Capture the cell that displays the provided text and extract its (X, Y) central coordinate. 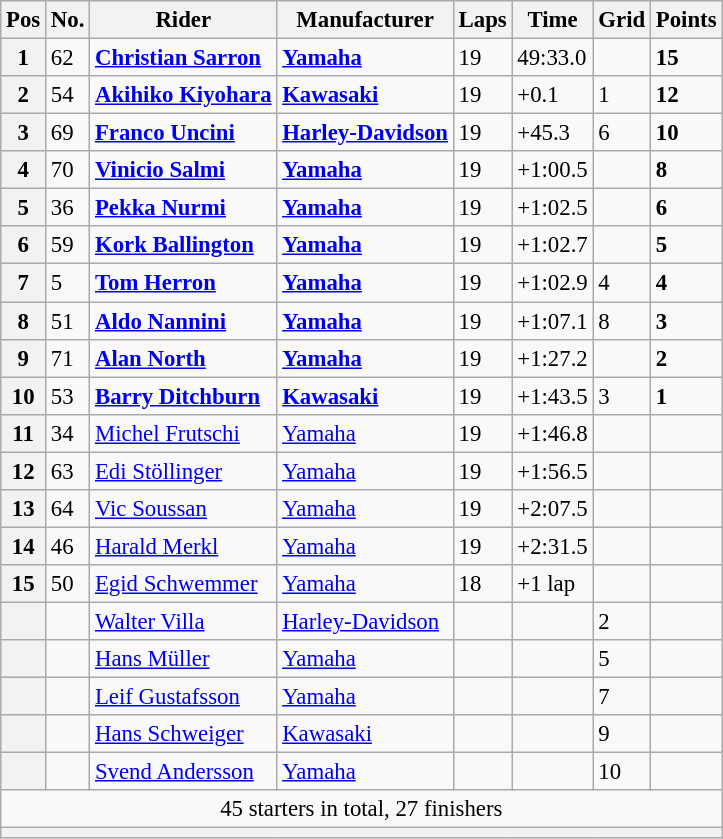
+2:07.5 (552, 509)
45 starters in total, 27 finishers (362, 809)
63 (68, 471)
+1:00.5 (552, 170)
64 (68, 509)
Edi Stöllinger (184, 471)
50 (68, 584)
18 (482, 584)
+1:27.2 (552, 358)
53 (68, 396)
51 (68, 321)
Pekka Nurmi (184, 208)
+2:31.5 (552, 546)
+45.3 (552, 133)
Egid Schwemmer (184, 584)
62 (68, 58)
Akihiko Kiyohara (184, 95)
70 (68, 170)
+1 lap (552, 584)
13 (24, 509)
+1:02.7 (552, 245)
Points (686, 20)
Grid (622, 20)
14 (24, 546)
Aldo Nannini (184, 321)
+1:43.5 (552, 396)
36 (68, 208)
+0.1 (552, 95)
Leif Gustafsson (184, 697)
Pos (24, 20)
Christian Sarron (184, 58)
+1:02.9 (552, 283)
Hans Müller (184, 659)
11 (24, 433)
Manufacturer (365, 20)
Kork Ballington (184, 245)
Vinicio Salmi (184, 170)
Michel Frutschi (184, 433)
69 (68, 133)
Rider (184, 20)
+1:07.1 (552, 321)
+1:56.5 (552, 471)
Laps (482, 20)
34 (68, 433)
Svend Andersson (184, 772)
Harald Merkl (184, 546)
Alan North (184, 358)
+1:46.8 (552, 433)
71 (68, 358)
Time (552, 20)
59 (68, 245)
Hans Schweiger (184, 734)
46 (68, 546)
Tom Herron (184, 283)
+1:02.5 (552, 208)
54 (68, 95)
Vic Soussan (184, 509)
Franco Uncini (184, 133)
Walter Villa (184, 621)
No. (68, 20)
49:33.0 (552, 58)
Barry Ditchburn (184, 396)
